Identify which cell holds the provided text, then report its [x, y] central coordinate. 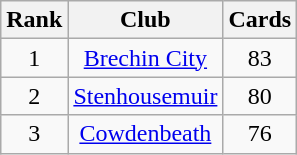
Brechin City [146, 58]
3 [34, 134]
76 [260, 134]
Cowdenbeath [146, 134]
83 [260, 58]
80 [260, 96]
Stenhousemuir [146, 96]
Cards [260, 20]
1 [34, 58]
Club [146, 20]
Rank [34, 20]
2 [34, 96]
